Search for the cell housing the specified text and yield its [x, y] center coordinate. 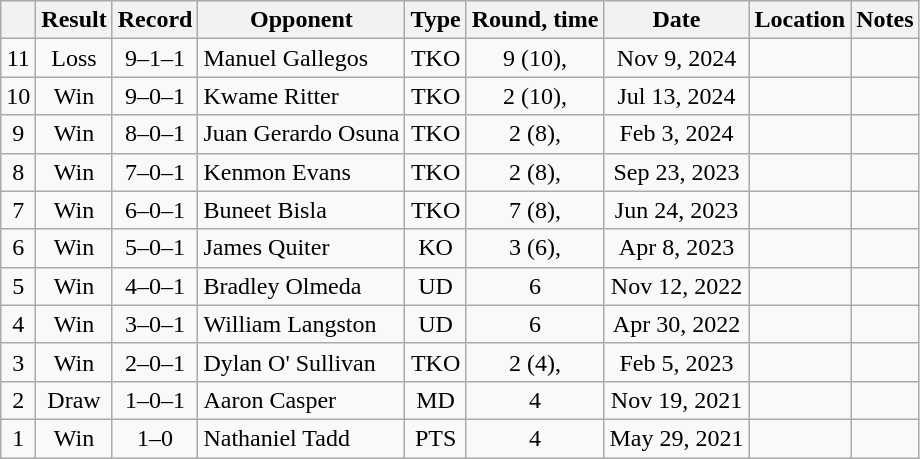
9 (10), [535, 58]
Notes [885, 20]
Nov 9, 2024 [676, 58]
2–0–1 [155, 362]
9–0–1 [155, 96]
8 [18, 172]
2 (10), [535, 96]
Nathaniel Tadd [302, 438]
2 (4), [535, 362]
Feb 5, 2023 [676, 362]
Sep 23, 2023 [676, 172]
Jul 13, 2024 [676, 96]
7–0–1 [155, 172]
Manuel Gallegos [302, 58]
Juan Gerardo Osuna [302, 134]
5–0–1 [155, 248]
MD [436, 400]
Nov 12, 2022 [676, 286]
Result [74, 20]
Aaron Casper [302, 400]
7 (8), [535, 210]
3 [18, 362]
8–0–1 [155, 134]
May 29, 2021 [676, 438]
Buneet Bisla [302, 210]
Opponent [302, 20]
Draw [74, 400]
11 [18, 58]
9–1–1 [155, 58]
5 [18, 286]
1–0–1 [155, 400]
Nov 19, 2021 [676, 400]
7 [18, 210]
Dylan O' Sullivan [302, 362]
PTS [436, 438]
William Langston [302, 324]
Location [800, 20]
Apr 30, 2022 [676, 324]
1 [18, 438]
Feb 3, 2024 [676, 134]
James Quiter [302, 248]
4–0–1 [155, 286]
10 [18, 96]
Record [155, 20]
Round, time [535, 20]
1–0 [155, 438]
Type [436, 20]
6–0–1 [155, 210]
Jun 24, 2023 [676, 210]
Date [676, 20]
2 [18, 400]
Kenmon Evans [302, 172]
3–0–1 [155, 324]
KO [436, 248]
Loss [74, 58]
Apr 8, 2023 [676, 248]
Kwame Ritter [302, 96]
Bradley Olmeda [302, 286]
9 [18, 134]
3 (6), [535, 248]
